Output the [x, y] coordinate of the center of the cell containing the given text.  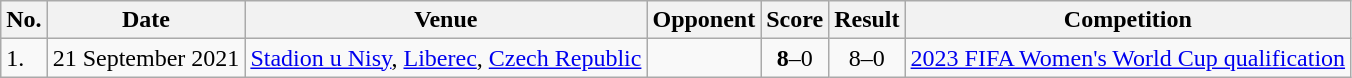
Date [146, 20]
No. [24, 20]
Opponent [704, 20]
2023 FIFA Women's World Cup qualification [1128, 58]
Competition [1128, 20]
Result [867, 20]
Stadion u Nisy, Liberec, Czech Republic [446, 58]
1. [24, 58]
Venue [446, 20]
Score [795, 20]
21 September 2021 [146, 58]
